Search for the cell housing the specified text and yield its (x, y) center coordinate. 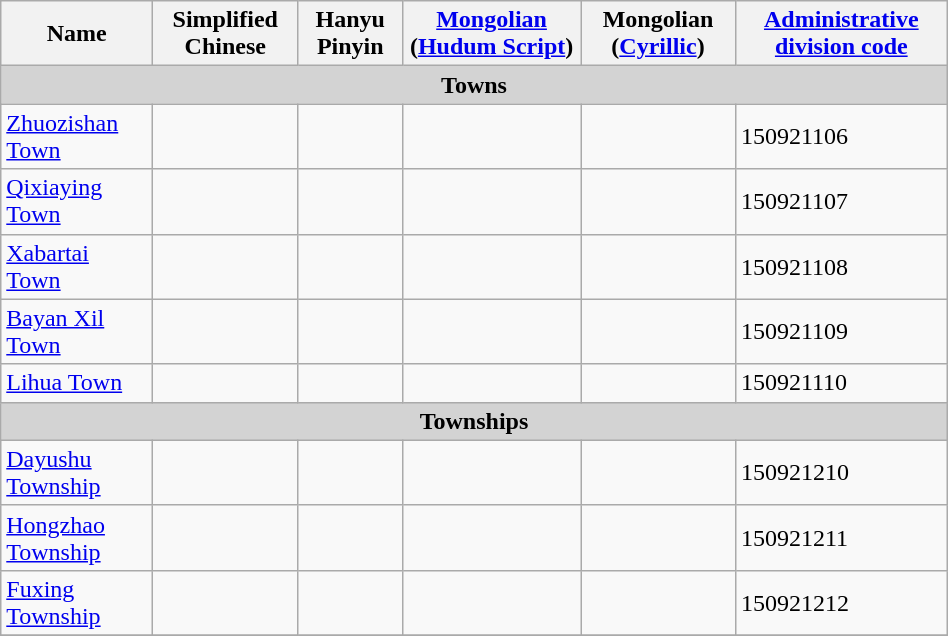
Towns (474, 85)
Bayan Xil Town (77, 332)
150921107 (841, 202)
150921109 (841, 332)
Zhuozishan Town (77, 136)
Fuxing Township (77, 602)
Qixiaying Town (77, 202)
150921211 (841, 538)
Name (77, 34)
150921212 (841, 602)
Hanyu Pinyin (350, 34)
Mongolian (Cyrillic) (658, 34)
150921108 (841, 266)
150921106 (841, 136)
Xabartai Town (77, 266)
Hongzhao Township (77, 538)
Mongolian (Hudum Script) (492, 34)
150921210 (841, 472)
Administrative division code (841, 34)
Townships (474, 421)
Lihua Town (77, 383)
Dayushu Township (77, 472)
150921110 (841, 383)
Simplified Chinese (226, 34)
